Determine the (X, Y) coordinate at the center of the cell enclosing the given text.  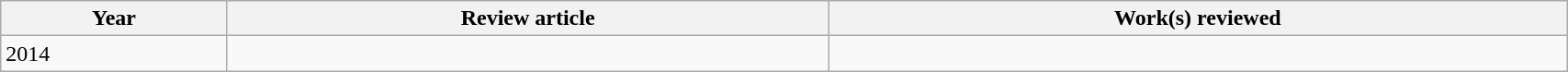
Review article (527, 18)
Work(s) reviewed (1198, 18)
2014 (114, 54)
Year (114, 18)
